Search for the cell housing the specified text and yield its (x, y) center coordinate. 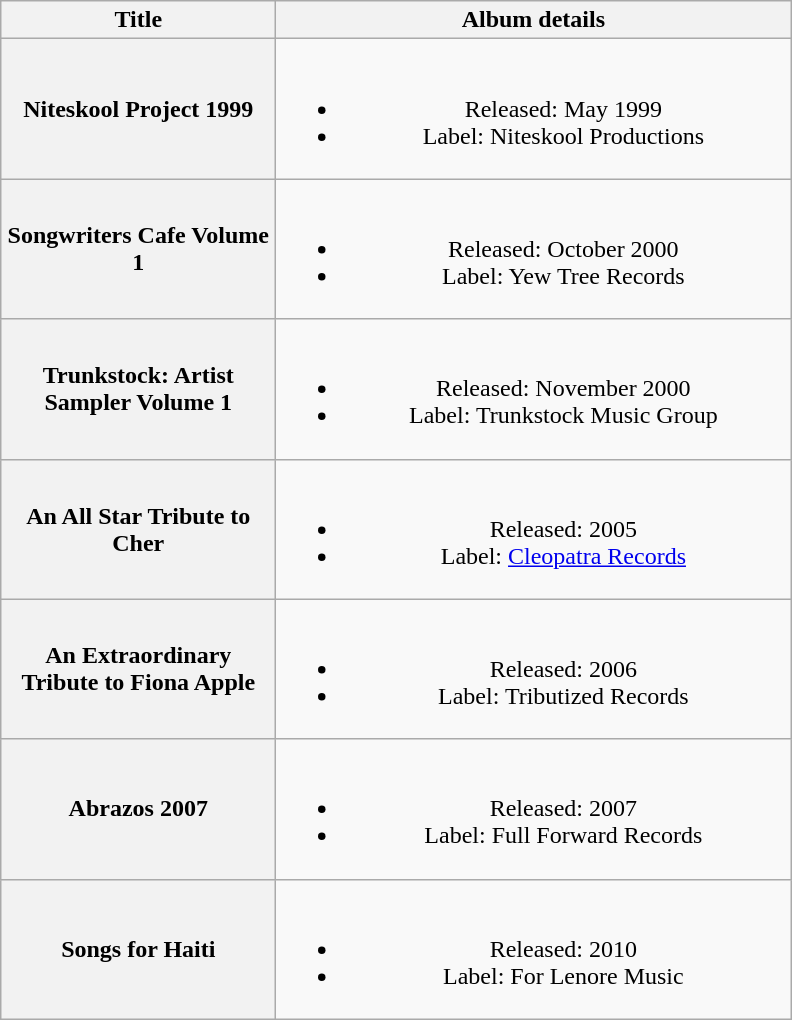
An Extraordinary Tribute to Fiona Apple (138, 669)
Released: 2010Label: For Lenore Music (534, 949)
Songwriters Cafe Volume 1 (138, 249)
An All Star Tribute to Cher (138, 529)
Songs for Haiti (138, 949)
Title (138, 20)
Released: November 2000Label: Trunkstock Music Group (534, 389)
Album details (534, 20)
Abrazos 2007 (138, 809)
Released: 2005Label: Cleopatra Records (534, 529)
Niteskool Project 1999 (138, 109)
Released: October 2000Label: Yew Tree Records (534, 249)
Released: 2006Label: Tributized Records (534, 669)
Trunkstock: Artist Sampler Volume 1 (138, 389)
Released: 2007Label: Full Forward Records (534, 809)
Released: May 1999Label: Niteskool Productions (534, 109)
